Detect which cell encompasses the target text, then output its (X, Y) center coordinate. 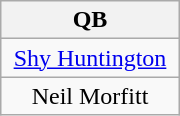
Neil Morfitt (90, 96)
Shy Huntington (90, 58)
QB (90, 20)
